Return the [x, y] coordinate for the center point of the cell that contains the specified text.  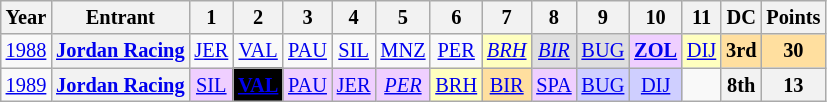
7 [506, 17]
10 [656, 17]
13 [793, 85]
1 [211, 17]
6 [456, 17]
5 [402, 17]
ZOL [656, 51]
1989 [26, 85]
DC [741, 17]
3rd [741, 51]
Year [26, 17]
8 [554, 17]
Entrant [120, 17]
3 [308, 17]
SPA [554, 85]
1988 [26, 51]
9 [604, 17]
8th [741, 85]
30 [793, 51]
4 [354, 17]
2 [258, 17]
11 [702, 17]
MNZ [402, 51]
Points [793, 17]
